Output the (X, Y) coordinate of the center of the cell containing the given text.  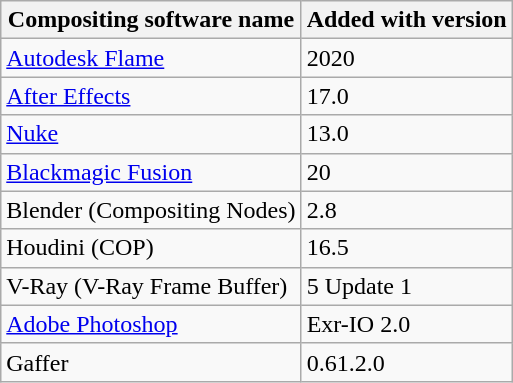
16.5 (406, 248)
13.0 (406, 134)
Blender (Compositing Nodes) (151, 210)
After Effects (151, 96)
Compositing software name (151, 20)
2.8 (406, 210)
5 Update 1 (406, 286)
V-Ray (V-Ray Frame Buffer) (151, 286)
Added with version (406, 20)
Adobe Photoshop (151, 324)
Blackmagic Fusion (151, 172)
2020 (406, 58)
20 (406, 172)
Houdini (COP) (151, 248)
0.61.2.0 (406, 362)
Exr-IO 2.0 (406, 324)
17.0 (406, 96)
Gaffer (151, 362)
Nuke (151, 134)
Autodesk Flame (151, 58)
